Return the (X, Y) coordinate for the center point of the cell that contains the specified text.  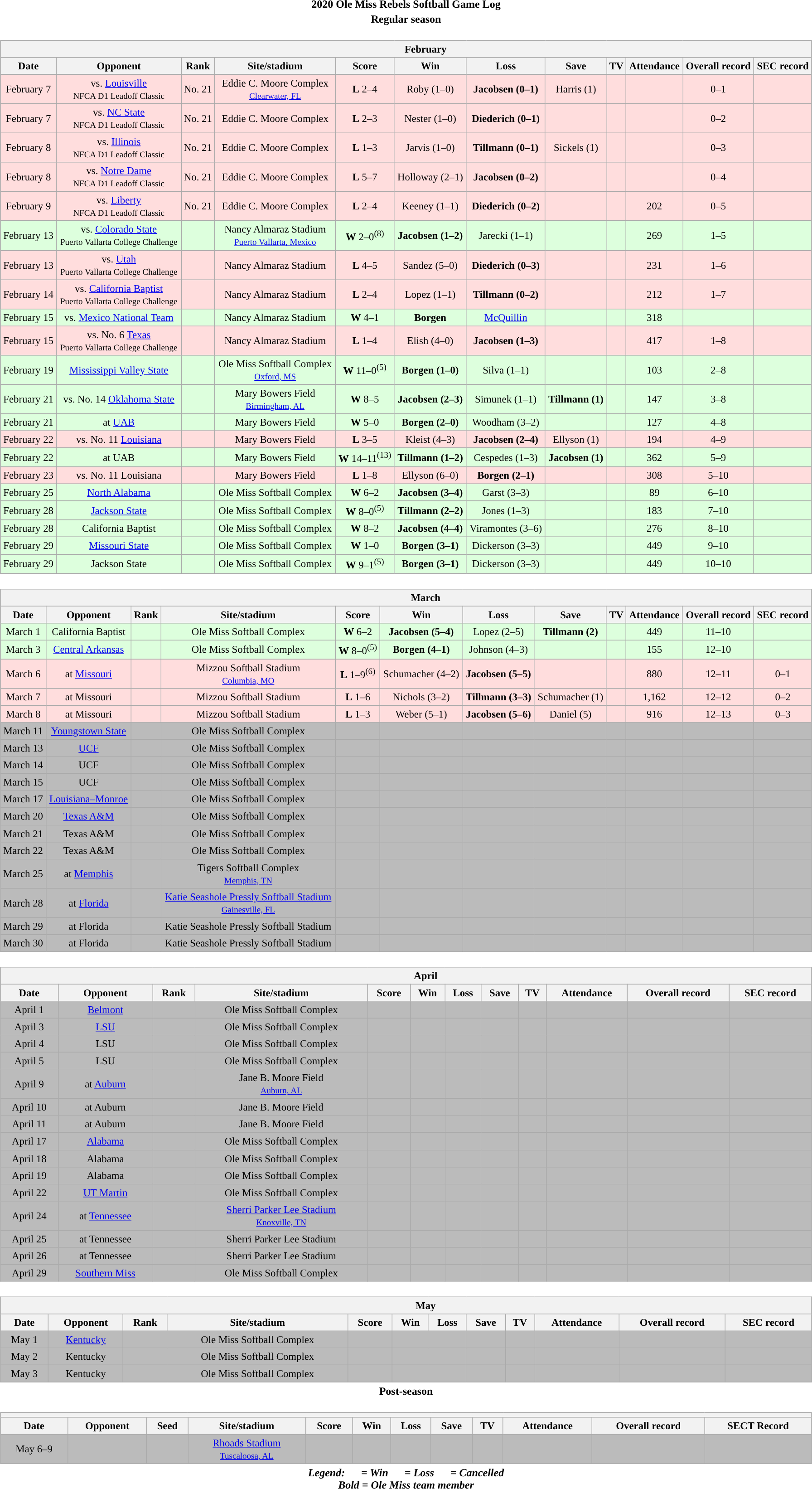
Nichols (3–2) (421, 697)
Jane B. Moore FieldAuburn, AL (281, 1084)
212 (654, 295)
March 21 (24, 834)
1–5 (718, 236)
Borgen (1–0) (430, 370)
Jacobsen (2–3) (430, 399)
Sandez (5–0) (430, 265)
vs. LibertyNFCA D1 Leadoff Classic (119, 207)
Borgen (2–0) (430, 422)
Lopez (2–5) (498, 631)
Borgen (4–1) (421, 650)
8–10 (718, 529)
Jones (1–3) (506, 510)
May 1 (24, 1339)
vs. LouisvilleNFCA D1 Leadoff Classic (119, 89)
Simunek (1–1) (506, 399)
April 26 (29, 1256)
Nester (1–0) (430, 119)
Tillmann (1–2) (430, 457)
vs. California BaptistPuerto Vallarta College Challenge (119, 295)
L 3–5 (365, 439)
Jarecki (1–1) (506, 236)
Tillmann (2) (570, 631)
0–5 (718, 207)
vs. IllinoisNFCA D1 Leadoff Classic (119, 148)
vs. NC StateNFCA D1 Leadoff Classic (119, 119)
W 4–1 (365, 317)
L 5–7 (365, 177)
Mississippi Valley State (119, 370)
Weber (5–1) (421, 714)
April 19 (29, 1175)
Diederich (0–3) (506, 265)
February 14 (29, 295)
April 18 (29, 1158)
Jacobsen (3–4) (430, 493)
March 20 (24, 816)
155 (654, 650)
UT Martin (105, 1193)
Jacobsen (0–2) (506, 177)
Belmont (105, 1010)
Borgen (2–1) (506, 475)
Garst (3–3) (506, 493)
Tillmann (0–1) (506, 148)
March 14 (24, 765)
5–9 (718, 457)
Borgen (430, 317)
4–8 (718, 422)
W 5–0 (365, 422)
269 (654, 236)
147 (654, 399)
March 1 (24, 631)
12–10 (718, 650)
W 1–0 (365, 546)
May 2 (24, 1357)
Jacobsen (5–6) (498, 714)
Cespedes (1–3) (506, 457)
April 17 (29, 1141)
Tigers Softball ComplexMemphis, TN (248, 874)
March 6 (24, 674)
Lopez (1–1) (430, 295)
Jacobsen (1–2) (430, 236)
February 23 (29, 475)
Rhoads StadiumTuscaloosa, AL (246, 1450)
W 9–1(5) (365, 563)
Roby (1–0) (430, 89)
Elish (4–0) (430, 341)
Diederich (0–2) (506, 207)
1–7 (718, 295)
308 (654, 475)
Ellyson (1) (575, 439)
Louisiana–Monroe (88, 799)
12–13 (718, 714)
vs. No. 14 Oklahoma State (119, 399)
Youngstown State (88, 731)
12–12 (718, 697)
Sickels (1) (575, 148)
Ole Miss Softball ComplexOxford, MS (275, 370)
L 1–4 (365, 341)
Katie Seashole Pressly Softball StadiumGainesville, FL (248, 903)
Jacobsen (0–1) (506, 89)
Jacobsen (2–4) (506, 439)
Holloway (2–1) (430, 177)
Jacobsen (5–5) (498, 674)
vs. Notre DameNFCA D1 Leadoff Classic (119, 177)
Daniel (5) (570, 714)
March 30 (24, 943)
Southern Miss (105, 1273)
12–11 (718, 674)
417 (654, 341)
Central Arkansas (88, 650)
Silva (1–1) (506, 370)
March 11 (24, 731)
Johnson (4–3) (498, 650)
276 (654, 529)
April 10 (29, 1107)
March (406, 597)
318 (654, 317)
880 (654, 674)
0–4 (718, 177)
March 22 (24, 850)
vs. Colorado StatePuerto Vallarta College Challenge (119, 236)
March 13 (24, 748)
10–10 (718, 563)
Harris (1) (575, 89)
March 28 (24, 903)
April 4 (29, 1044)
1–6 (718, 265)
L 2–3 (365, 119)
April 5 (29, 1061)
Tillmann (0–2) (506, 295)
March 15 (24, 782)
W 11–0(5) (365, 370)
SECT Record (758, 1426)
Seed (168, 1426)
March 3 (24, 650)
February 9 (29, 207)
L 1–9(6) (358, 674)
April 25 (29, 1239)
April 9 (29, 1084)
April 22 (29, 1193)
4–9 (718, 439)
April (406, 976)
103 (654, 370)
362 (654, 457)
March 8 (24, 714)
Diederich (0–1) (506, 119)
202 (654, 207)
February 25 (29, 493)
May (406, 1305)
vs. Mexico National Team (119, 317)
11–10 (718, 631)
April 3 (29, 1027)
Woodham (3–2) (506, 422)
231 (654, 265)
Tillmann (1) (575, 399)
May 6–9 (34, 1450)
Jarvis (1–0) (430, 148)
North Alabama (119, 493)
at Memphis (88, 874)
L 4–5 (365, 265)
183 (654, 510)
6–10 (718, 493)
W 14–11(13) (365, 457)
April 1 (29, 1010)
Nancy Almaraz StadiumPuerto Vallarta, Mexico (275, 236)
Jacobsen (4–4) (430, 529)
March 7 (24, 697)
March 17 (24, 799)
Viramontes (3–6) (506, 529)
L 1–6 (358, 697)
February 19 (29, 370)
916 (654, 714)
1–8 (718, 341)
Eddie C. Moore ComplexClearwater, FL (275, 89)
vs. No. 6 TexasPuerto Vallarta College Challenge (119, 341)
vs. UtahPuerto Vallarta College Challenge (119, 265)
March 25 (24, 874)
Jacobsen (1) (575, 457)
89 (654, 493)
1,162 (654, 697)
Ellyson (6–0) (430, 475)
127 (654, 422)
194 (654, 439)
Mary Bowers FieldBirmingham, AL (275, 399)
Sherri Parker Lee StadiumKnoxville, TN (281, 1216)
Jacobsen (1–3) (506, 341)
W 2–0(8) (365, 236)
Schumacher (4–2) (421, 674)
9–10 (718, 546)
Mizzou Softball StadiumColumbia, MO (248, 674)
L 1–8 (365, 475)
McQuillin (506, 317)
2–8 (718, 370)
Kleist (4–3) (430, 439)
5–10 (718, 475)
April 11 (29, 1124)
Tillmann (3–3) (498, 697)
April 29 (29, 1273)
Tillmann (2–2) (430, 510)
February (406, 49)
3–8 (718, 399)
Jacobsen (5–4) (421, 631)
W 8–5 (365, 399)
May 3 (24, 1374)
Missouri State (119, 546)
7–10 (718, 510)
Schumacher (1) (570, 697)
March 29 (24, 926)
Keeney (1–1) (430, 207)
W 8–2 (365, 529)
April 24 (29, 1216)
